For the text-containing cell, return its midpoint in [x, y] coordinate format. 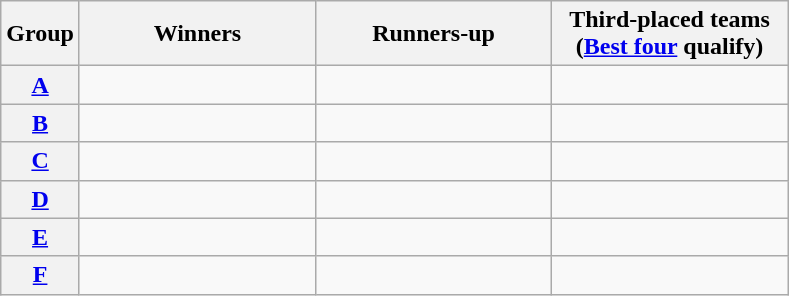
Group [40, 34]
C [40, 161]
E [40, 237]
Third-placed teams(Best four qualify) [670, 34]
F [40, 275]
Runners-up [433, 34]
Winners [197, 34]
D [40, 199]
A [40, 85]
B [40, 123]
